Pinpoint the cell where the given text exists, returning its [x, y] midpoint coordinate. 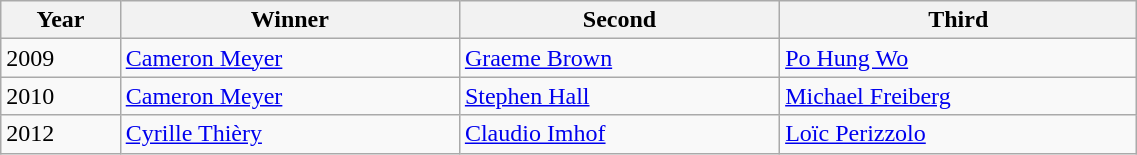
Third [958, 20]
Second [619, 20]
Po Hung Wo [958, 58]
2010 [60, 96]
Cyrille Thièry [290, 134]
Michael Freiberg [958, 96]
Loïc Perizzolo [958, 134]
2012 [60, 134]
Graeme Brown [619, 58]
2009 [60, 58]
Claudio Imhof [619, 134]
Year [60, 20]
Winner [290, 20]
Stephen Hall [619, 96]
